Pinpoint the cell where the given text exists, returning its (X, Y) midpoint coordinate. 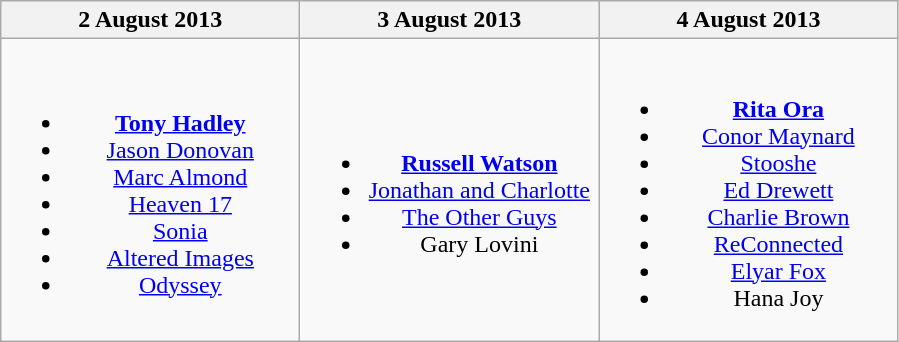
2 August 2013 (150, 20)
3 August 2013 (450, 20)
Russell WatsonJonathan and CharlotteThe Other GuysGary Lovini (450, 190)
Tony HadleyJason DonovanMarc AlmondHeaven 17SoniaAltered ImagesOdyssey (150, 190)
Rita OraConor MaynardStoosheEd DrewettCharlie BrownReConnectedElyar FoxHana Joy (748, 190)
4 August 2013 (748, 20)
